Scan for the cell matching the given text and deliver its [x, y] coordinate at center. 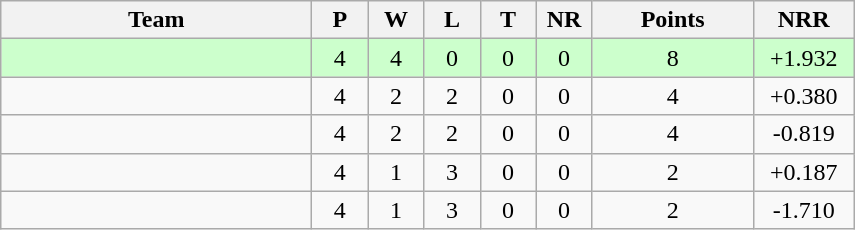
-0.819 [804, 134]
+1.932 [804, 58]
NRR [804, 20]
+0.380 [804, 96]
+0.187 [804, 172]
T [508, 20]
L [452, 20]
Team [156, 20]
-1.710 [804, 210]
W [396, 20]
Points [672, 20]
NR [564, 20]
P [340, 20]
8 [672, 58]
